Extract the (x, y) coordinate from the center of the cell holding the provided text.  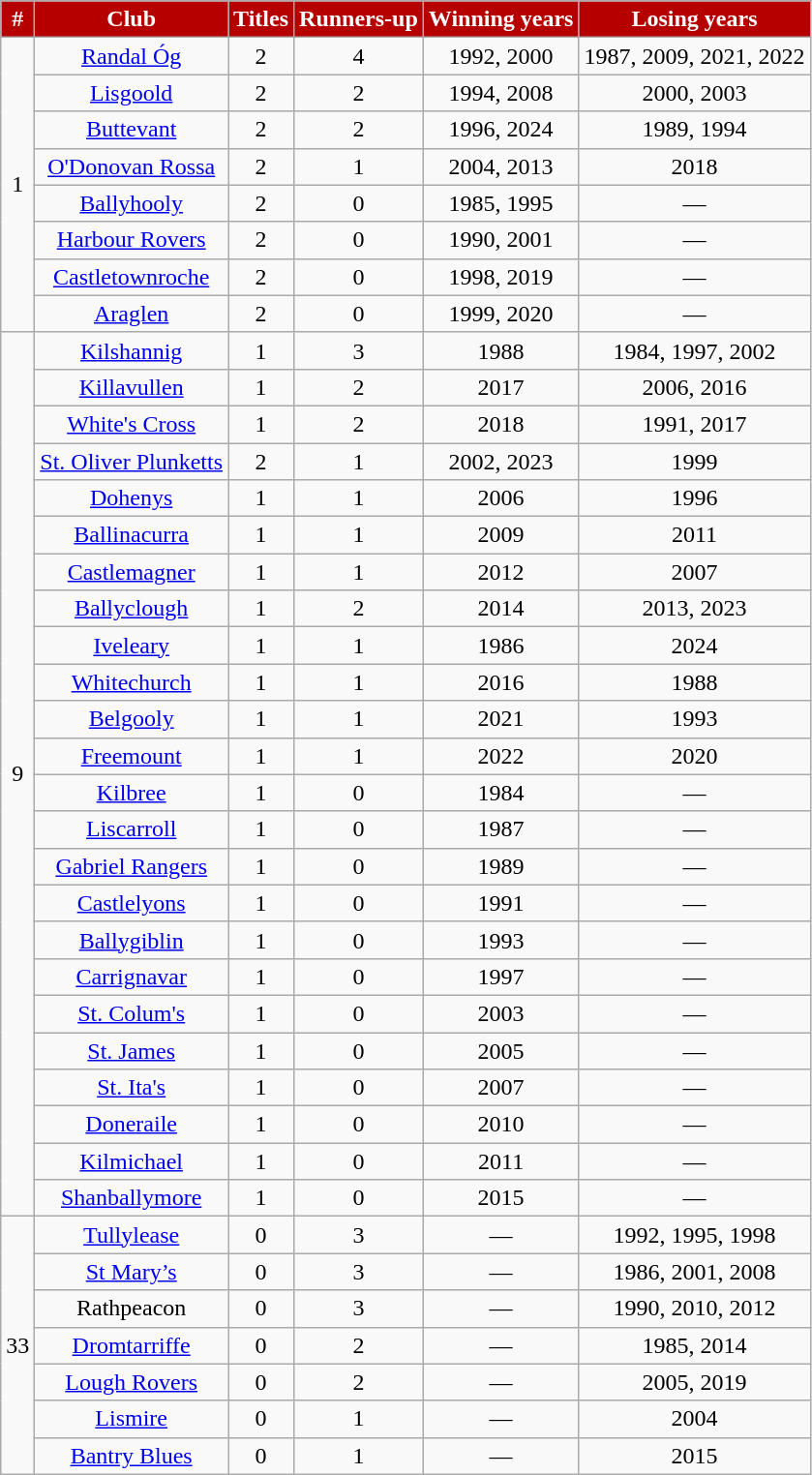
2012 (501, 572)
1992, 2000 (501, 56)
Castletownroche (132, 277)
1990, 2010, 2012 (695, 1309)
Buttevant (132, 130)
2003 (501, 1013)
Club (132, 19)
1991 (501, 903)
1984 (501, 793)
Runners-up (359, 19)
2000, 2003 (695, 93)
33 (17, 1345)
St. Colum's (132, 1013)
1997 (501, 977)
Winning years (501, 19)
9 (17, 774)
1986, 2001, 2008 (695, 1272)
1990, 2001 (501, 240)
Castlemagner (132, 572)
Lisgoold (132, 93)
1998, 2019 (501, 277)
1989 (501, 866)
Liscarroll (132, 829)
2004 (695, 1419)
# (17, 19)
2021 (501, 719)
2005 (501, 1050)
Randal Óg (132, 56)
Killavullen (132, 387)
2022 (501, 756)
Whitechurch (132, 682)
2016 (501, 682)
2002, 2023 (501, 462)
St. Ita's (132, 1088)
Gabriel Rangers (132, 866)
Doneraile (132, 1125)
O'Donovan Rossa (132, 166)
2013, 2023 (695, 609)
Ballinacurra (132, 535)
2017 (501, 387)
2020 (695, 756)
2004, 2013 (501, 166)
1996, 2024 (501, 130)
St. James (132, 1050)
2009 (501, 535)
Titles (261, 19)
1986 (501, 646)
Losing years (695, 19)
1987 (501, 829)
Iveleary (132, 646)
Shanballymore (132, 1198)
1992, 1995, 1998 (695, 1235)
1996 (695, 498)
Lough Rovers (132, 1382)
Dohenys (132, 498)
St. Oliver Plunketts (132, 462)
Rathpeacon (132, 1309)
Lismire (132, 1419)
1985, 1995 (501, 203)
2005, 2019 (695, 1382)
St Mary’s (132, 1272)
4 (359, 56)
Ballygiblin (132, 940)
Harbour Rovers (132, 240)
2014 (501, 609)
2024 (695, 646)
Castlelyons (132, 903)
1985, 2014 (695, 1345)
Kilmichael (132, 1161)
1987, 2009, 2021, 2022 (695, 56)
Freemount (132, 756)
2006 (501, 498)
Kilbree (132, 793)
Kilshannig (132, 350)
1999, 2020 (501, 314)
Belgooly (132, 719)
Carrignavar (132, 977)
Bantry Blues (132, 1456)
1984, 1997, 2002 (695, 350)
Ballyhooly (132, 203)
1991, 2017 (695, 424)
2010 (501, 1125)
2006, 2016 (695, 387)
Dromtarriffe (132, 1345)
Tullylease (132, 1235)
Ballyclough (132, 609)
1994, 2008 (501, 93)
1989, 1994 (695, 130)
White's Cross (132, 424)
1999 (695, 462)
Araglen (132, 314)
